Locate the cell with the specified text and output its [x, y] center coordinate. 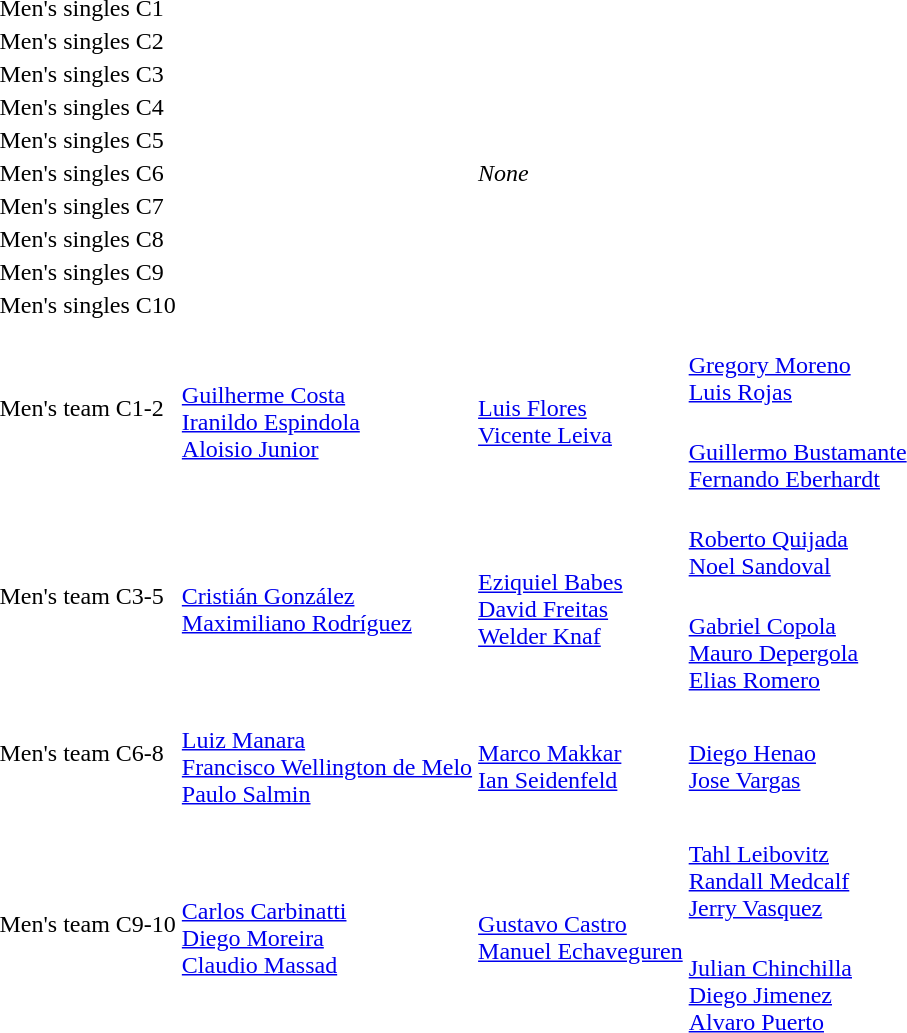
Luis FloresVicente Leiva [581, 408]
Luiz ManaraFrancisco Wellington de MeloPaulo Salmin [326, 754]
Cristián GonzálezMaximiliano Rodríguez [326, 596]
None [581, 173]
Marco MakkarIan Seidenfeld [581, 754]
Guilherme CostaIranildo EspindolaAloisio Junior [326, 408]
Eziquiel BabesDavid FreitasWelder Knaf [581, 596]
